Pinpoint the cell where the given text exists, returning its (X, Y) midpoint coordinate. 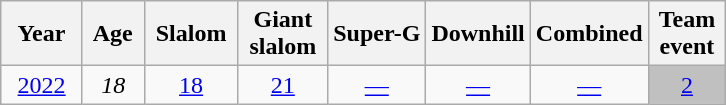
Age (113, 34)
Team event (687, 34)
Downhill (478, 34)
21 (283, 85)
2 (687, 85)
Super-G (377, 34)
Slalom (191, 34)
Combined (589, 34)
2022 (42, 85)
Giant slalom (283, 34)
Year (42, 34)
